Return [x, y] of the center of cell containing provided text 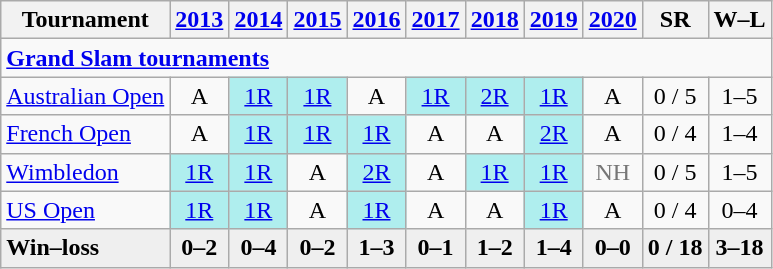
0–1 [436, 248]
0 / 18 [675, 248]
0–0 [612, 248]
2016 [376, 20]
2014 [258, 20]
1–3 [376, 248]
1–2 [494, 248]
NH [612, 172]
Win–loss [86, 248]
Tournament [86, 20]
Grand Slam tournaments [386, 58]
2015 [318, 20]
French Open [86, 134]
2013 [200, 20]
3–18 [740, 248]
US Open [86, 210]
2020 [612, 20]
SR [675, 20]
2019 [554, 20]
2017 [436, 20]
Wimbledon [86, 172]
2018 [494, 20]
Australian Open [86, 96]
W–L [740, 20]
